Scan for the cell matching the given text and deliver its [x, y] coordinate at center. 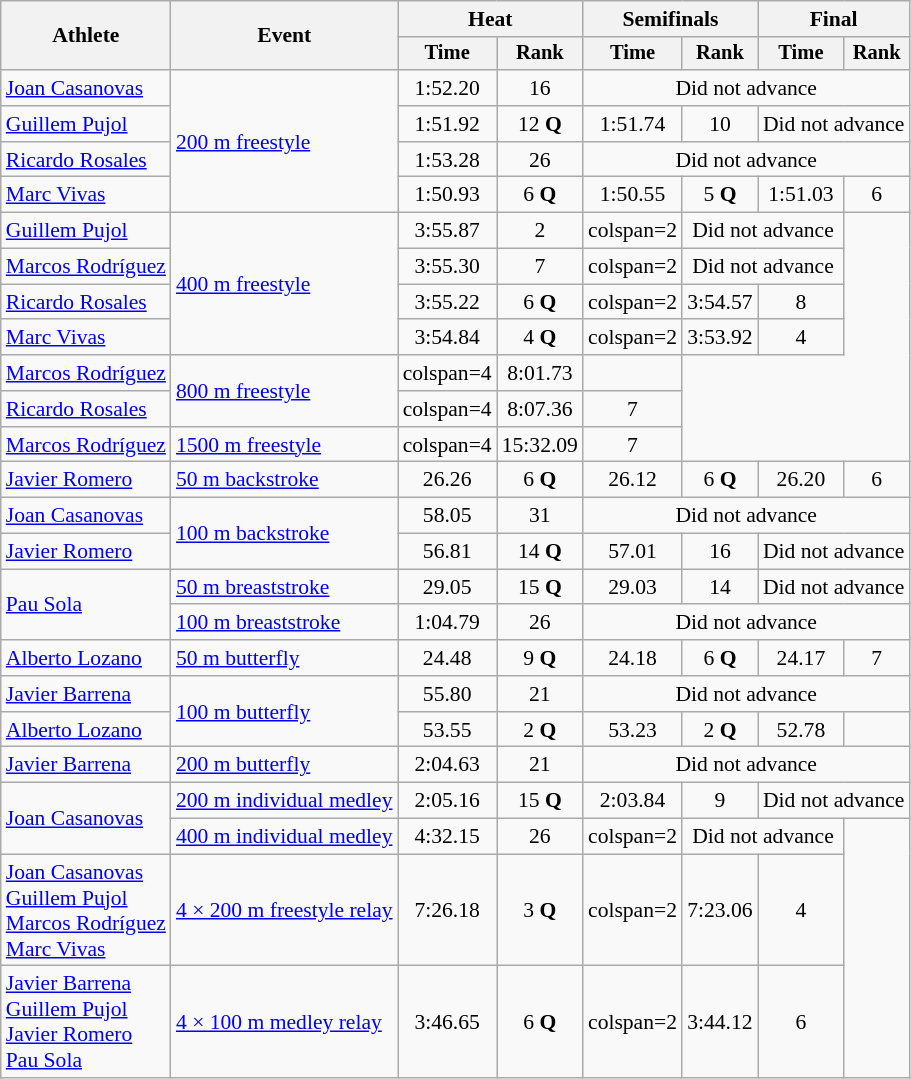
1:04.79 [448, 623]
26.26 [448, 480]
2:05.16 [448, 801]
Pau Sola [86, 604]
Semifinals [670, 19]
3:55.30 [448, 267]
31 [540, 516]
24.17 [801, 658]
1500 m freestyle [284, 445]
3:54.84 [448, 338]
7:23.06 [720, 910]
1:50.93 [448, 195]
57.01 [632, 552]
26.20 [801, 480]
3:46.65 [448, 1022]
7:26.18 [448, 910]
1:53.28 [448, 160]
14 Q [540, 552]
12 Q [540, 124]
200 m individual medley [284, 801]
8 [801, 302]
2:04.63 [448, 765]
8:01.73 [540, 373]
29.05 [448, 587]
1:52.20 [448, 88]
9 Q [540, 658]
3:55.87 [448, 231]
400 m individual medley [284, 837]
Athlete [86, 36]
4 × 200 m freestyle relay [284, 910]
53.55 [448, 730]
4 × 100 m medley relay [284, 1022]
Event [284, 36]
53.23 [632, 730]
100 m breaststroke [284, 623]
400 m freestyle [284, 284]
3 Q [540, 910]
4:32.15 [448, 837]
55.80 [448, 694]
58.05 [448, 516]
14 [720, 587]
Javier BarrenaGuillem PujolJavier RomeroPau Sola [86, 1022]
800 m freestyle [284, 390]
50 m backstroke [284, 480]
3:53.92 [720, 338]
1:51.03 [801, 195]
5 Q [720, 195]
200 m freestyle [284, 141]
15:32.09 [540, 445]
24.18 [632, 658]
1:51.92 [448, 124]
9 [720, 801]
26.12 [632, 480]
3:44.12 [720, 1022]
1:50.55 [632, 195]
100 m butterfly [284, 712]
50 m butterfly [284, 658]
2:03.84 [632, 801]
29.03 [632, 587]
10 [720, 124]
50 m breaststroke [284, 587]
3:54.57 [720, 302]
Joan CasanovasGuillem PujolMarcos RodríguezMarc Vivas [86, 910]
52.78 [801, 730]
8:07.36 [540, 409]
200 m butterfly [284, 765]
Final [834, 19]
4 Q [540, 338]
Heat [490, 19]
1:51.74 [632, 124]
24.48 [448, 658]
3:55.22 [448, 302]
100 m backstroke [284, 534]
56.81 [448, 552]
2 [540, 231]
